Search for the cell housing the specified text and yield its (X, Y) center coordinate. 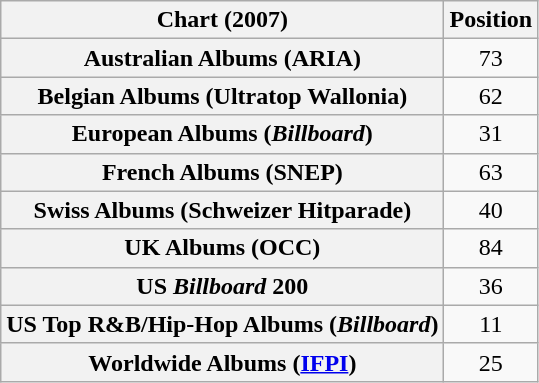
UK Albums (OCC) (222, 248)
US Top R&B/Hip-Hop Albums (Billboard) (222, 324)
63 (491, 172)
Belgian Albums (Ultratop Wallonia) (222, 96)
US Billboard 200 (222, 286)
11 (491, 324)
40 (491, 210)
25 (491, 362)
Position (491, 20)
62 (491, 96)
Australian Albums (ARIA) (222, 58)
31 (491, 134)
84 (491, 248)
Chart (2007) (222, 20)
36 (491, 286)
Swiss Albums (Schweizer Hitparade) (222, 210)
Worldwide Albums (IFPI) (222, 362)
73 (491, 58)
French Albums (SNEP) (222, 172)
European Albums (Billboard) (222, 134)
